Search for the cell housing the specified text and yield its (x, y) center coordinate. 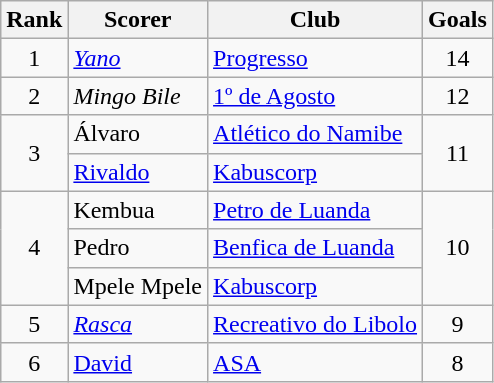
Kembua (138, 210)
2 (34, 96)
10 (458, 248)
14 (458, 58)
12 (458, 96)
Petro de Luanda (316, 210)
Rank (34, 20)
ASA (316, 362)
Rivaldo (138, 172)
6 (34, 362)
Benfica de Luanda (316, 248)
Recreativo do Libolo (316, 324)
Club (316, 20)
1 (34, 58)
4 (34, 248)
Atlético do Namibe (316, 134)
11 (458, 153)
Álvaro (138, 134)
Progresso (316, 58)
9 (458, 324)
Goals (458, 20)
1º de Agosto (316, 96)
Pedro (138, 248)
5 (34, 324)
Yano (138, 58)
David (138, 362)
Mpele Mpele (138, 286)
8 (458, 362)
Rasca (138, 324)
3 (34, 153)
Mingo Bile (138, 96)
Scorer (138, 20)
